Return the [x, y] coordinate for the center point of the cell that contains the specified text.  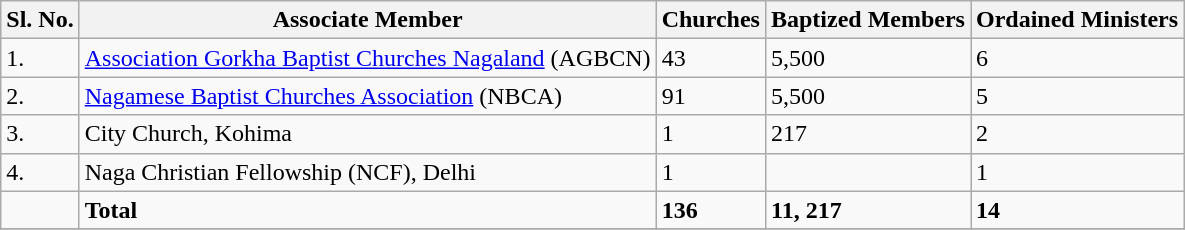
Association Gorkha Baptist Churches Nagaland (AGBCN) [368, 58]
1. [40, 58]
Total [368, 210]
City Church, Kohima [368, 134]
4. [40, 172]
Baptized Members [868, 20]
Naga Christian Fellowship (NCF), Delhi [368, 172]
43 [710, 58]
Churches [710, 20]
2. [40, 96]
2 [1076, 134]
6 [1076, 58]
217 [868, 134]
136 [710, 210]
Nagamese Baptist Churches Association (NBCA) [368, 96]
3. [40, 134]
11, 217 [868, 210]
Associate Member [368, 20]
5 [1076, 96]
Ordained Ministers [1076, 20]
Sl. No. [40, 20]
91 [710, 96]
14 [1076, 210]
